Return [X, Y] of the center of cell containing provided text 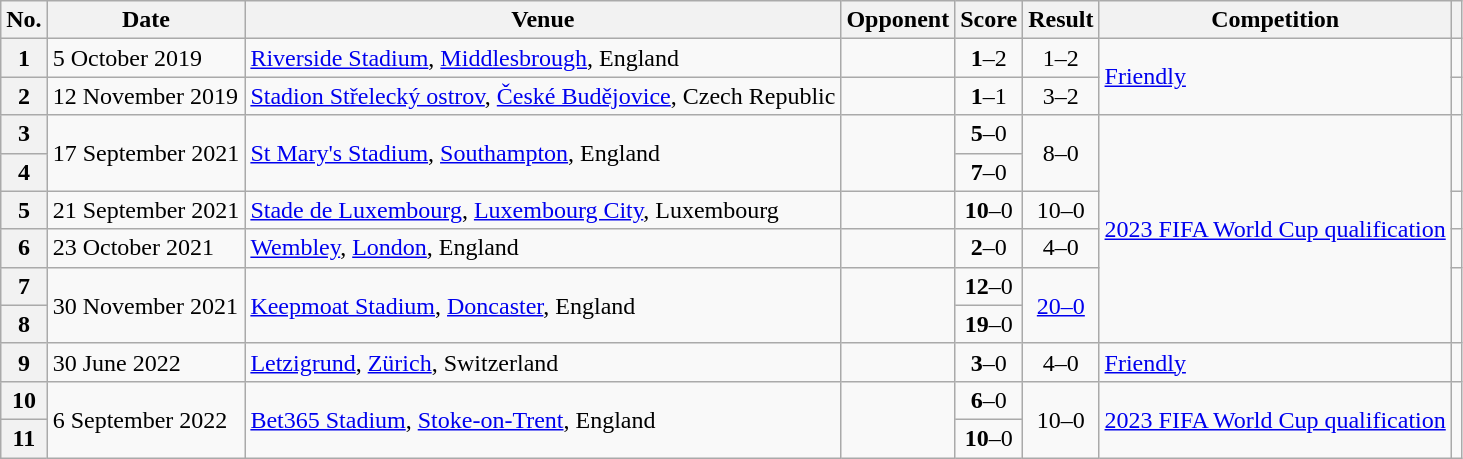
30 November 2021 [146, 305]
4 [24, 172]
3–2 [1061, 96]
Keepmoat Stadium, Doncaster, England [543, 305]
17 September 2021 [146, 153]
Date [146, 20]
Stadion Střelecký ostrov, České Budějovice, Czech Republic [543, 96]
10 [24, 400]
12 November 2019 [146, 96]
St Mary's Stadium, Southampton, England [543, 153]
Wembley, London, England [543, 248]
8 [24, 324]
Score [989, 20]
Competition [1275, 20]
6–0 [989, 400]
Stade de Luxembourg, Luxembourg City, Luxembourg [543, 210]
Venue [543, 20]
5 [24, 210]
12–0 [989, 286]
7 [24, 286]
2 [24, 96]
2–0 [989, 248]
5–0 [989, 134]
3 [24, 134]
11 [24, 438]
30 June 2022 [146, 362]
No. [24, 20]
Bet365 Stadium, Stoke-on-Trent, England [543, 419]
6 [24, 248]
1–1 [989, 96]
8–0 [1061, 153]
3–0 [989, 362]
21 September 2021 [146, 210]
Letzigrund, Zürich, Switzerland [543, 362]
6 September 2022 [146, 419]
20–0 [1061, 305]
7–0 [989, 172]
9 [24, 362]
Opponent [898, 20]
Result [1061, 20]
19–0 [989, 324]
23 October 2021 [146, 248]
1 [24, 58]
5 October 2019 [146, 58]
Riverside Stadium, Middlesbrough, England [543, 58]
